Output the (X, Y) coordinate of the center of the cell containing the given text.  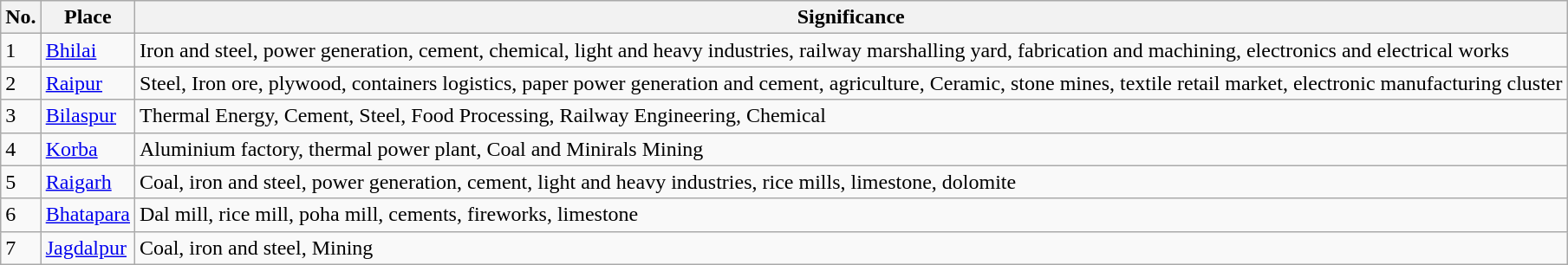
Significance (851, 17)
2 (21, 83)
Jagdalpur (88, 248)
Thermal Energy, Cement, Steel, Food Processing, Railway Engineering, Chemical (851, 116)
7 (21, 248)
1 (21, 50)
Bhatapara (88, 215)
3 (21, 116)
6 (21, 215)
Bhilai (88, 50)
Raigarh (88, 182)
Aluminium factory, thermal power plant, Coal and Minirals Mining (851, 149)
Coal, iron and steel, Mining (851, 248)
Korba (88, 149)
4 (21, 149)
Place (88, 17)
Dal mill, rice mill, poha mill, cements, fireworks, limestone (851, 215)
No. (21, 17)
Bilaspur (88, 116)
5 (21, 182)
Raipur (88, 83)
Coal, iron and steel, power generation, cement, light and heavy industries, rice mills, limestone, dolomite (851, 182)
